Pinpoint the cell where the given text exists, returning its [x, y] midpoint coordinate. 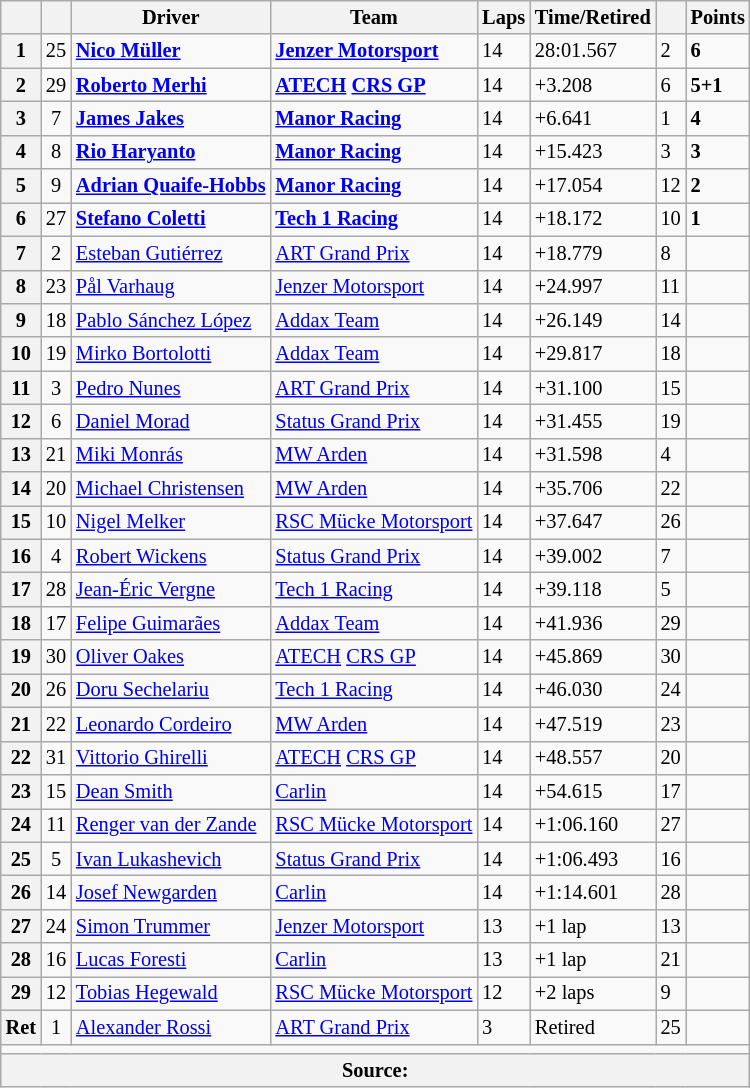
Robert Wickens [170, 556]
James Jakes [170, 118]
+47.519 [593, 724]
Laps [504, 17]
+39.002 [593, 556]
Driver [170, 17]
+6.641 [593, 118]
Josef Newgarden [170, 892]
Dean Smith [170, 791]
Pål Varhaug [170, 287]
Michael Christensen [170, 489]
Ret [21, 1027]
+1:06.493 [593, 859]
Miki Monrás [170, 455]
5+1 [718, 85]
Felipe Guimarães [170, 623]
Rio Haryanto [170, 152]
+45.869 [593, 657]
+15.423 [593, 152]
Mirko Bortolotti [170, 354]
Daniel Morad [170, 421]
Nico Müller [170, 51]
Lucas Foresti [170, 960]
Retired [593, 1027]
Team [374, 17]
Pedro Nunes [170, 388]
Stefano Coletti [170, 219]
Oliver Oakes [170, 657]
Jean-Éric Vergne [170, 589]
+31.100 [593, 388]
Roberto Merhi [170, 85]
Leonardo Cordeiro [170, 724]
+37.647 [593, 522]
+1:14.601 [593, 892]
+39.118 [593, 589]
Doru Sechelariu [170, 690]
+18.172 [593, 219]
+41.936 [593, 623]
Ivan Lukashevich [170, 859]
+29.817 [593, 354]
+46.030 [593, 690]
Tobias Hegewald [170, 993]
+18.779 [593, 253]
+2 laps [593, 993]
Simon Trummer [170, 926]
Time/Retired [593, 17]
28:01.567 [593, 51]
+35.706 [593, 489]
Nigel Melker [170, 522]
+17.054 [593, 186]
+31.598 [593, 455]
Points [718, 17]
Vittorio Ghirelli [170, 758]
+1:06.160 [593, 825]
+26.149 [593, 320]
+31.455 [593, 421]
Source: [376, 1070]
Esteban Gutiérrez [170, 253]
Adrian Quaife-Hobbs [170, 186]
Pablo Sánchez López [170, 320]
Renger van der Zande [170, 825]
+48.557 [593, 758]
+54.615 [593, 791]
+3.208 [593, 85]
31 [56, 758]
Alexander Rossi [170, 1027]
+24.997 [593, 287]
